Extract the (X, Y) coordinate from the center of the cell holding the provided text.  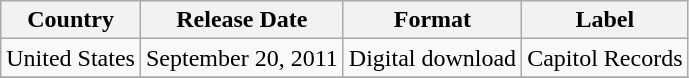
Digital download (432, 58)
United States (71, 58)
Label (605, 20)
Country (71, 20)
Format (432, 20)
September 20, 2011 (242, 58)
Release Date (242, 20)
Capitol Records (605, 58)
